For the text-containing cell, return its midpoint in [X, Y] coordinate format. 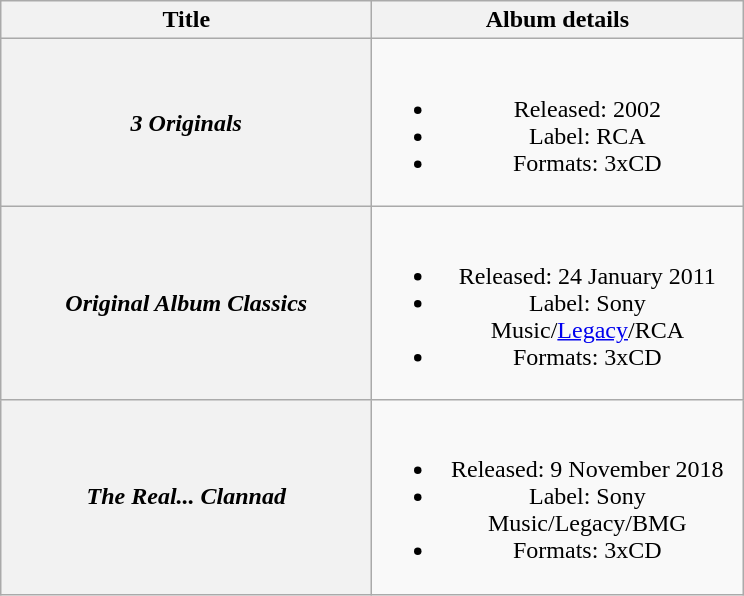
Released: 24 January 2011Label: Sony Music/Legacy/RCAFormats: 3xCD [558, 303]
Released: 2002Label: RCAFormats: 3xCD [558, 122]
Released: 9 November 2018Label: Sony Music/Legacy/BMGFormats: 3xCD [558, 497]
Title [186, 20]
The Real... Clannad [186, 497]
Album details [558, 20]
Original Album Classics [186, 303]
3 Originals [186, 122]
